Identify which cell holds the provided text, then report its (x, y) central coordinate. 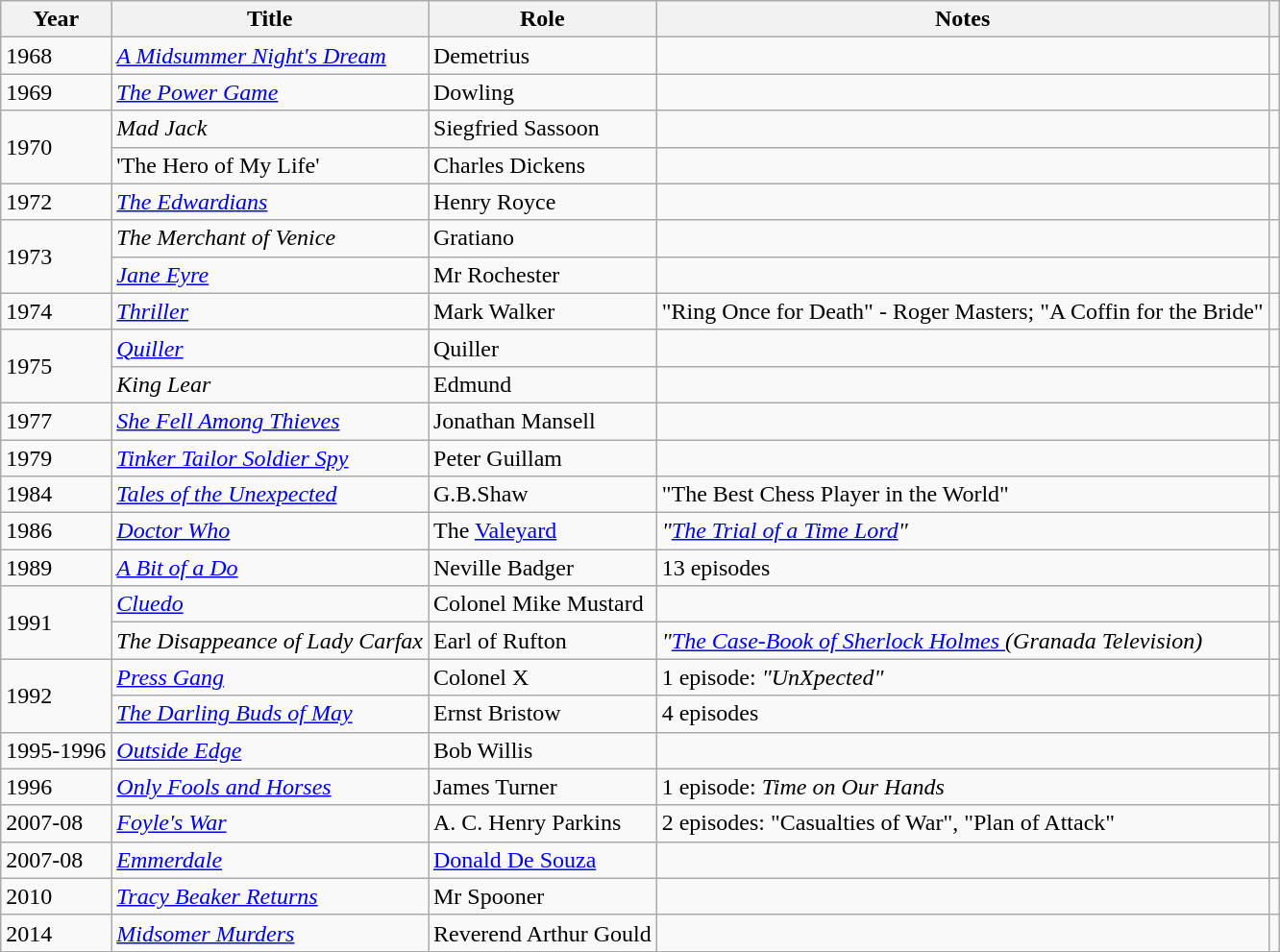
Reverend Arthur Gould (543, 933)
Demetrius (543, 56)
1968 (56, 56)
The Disappeance of Lady Carfax (270, 641)
1970 (56, 147)
1996 (56, 787)
Tinker Tailor Soldier Spy (270, 458)
The Darling Buds of May (270, 714)
Title (270, 19)
A. C. Henry Parkins (543, 823)
"The Trial of a Time Lord" (963, 531)
Edmund (543, 384)
1977 (56, 421)
2010 (56, 896)
Jonathan Mansell (543, 421)
13 episodes (963, 568)
G.B.Shaw (543, 495)
Emmerdale (270, 860)
Cluedo (270, 604)
Charles Dickens (543, 165)
Doctor Who (270, 531)
King Lear (270, 384)
Peter Guillam (543, 458)
1 episode: Time on Our Hands (963, 787)
Siegfried Sassoon (543, 129)
Outside Edge (270, 750)
Dowling (543, 92)
"The Case-Book of Sherlock Holmes (Granada Television) (963, 641)
Bob Willis (543, 750)
Colonel Mike Mustard (543, 604)
A Midsummer Night's Dream (270, 56)
Mr Rochester (543, 275)
Mr Spooner (543, 896)
She Fell Among Thieves (270, 421)
1984 (56, 495)
James Turner (543, 787)
The Edwardians (270, 202)
Donald De Souza (543, 860)
Gratiano (543, 238)
Tales of the Unexpected (270, 495)
1972 (56, 202)
'The Hero of My Life' (270, 165)
Jane Eyre (270, 275)
2014 (56, 933)
Midsomer Murders (270, 933)
Mark Walker (543, 311)
The Power Game (270, 92)
Colonel X (543, 677)
Earl of Rufton (543, 641)
1989 (56, 568)
1995-1996 (56, 750)
1974 (56, 311)
Thriller (270, 311)
1 episode: "UnXpected" (963, 677)
Year (56, 19)
1975 (56, 366)
1979 (56, 458)
1992 (56, 696)
The Valeyard (543, 531)
Role (543, 19)
1969 (56, 92)
Only Fools and Horses (270, 787)
Notes (963, 19)
Ernst Bristow (543, 714)
Tracy Beaker Returns (270, 896)
Neville Badger (543, 568)
Foyle's War (270, 823)
The Merchant of Venice (270, 238)
1973 (56, 256)
Henry Royce (543, 202)
2 episodes: "Casualties of War", "Plan of Attack" (963, 823)
"The Best Chess Player in the World" (963, 495)
"Ring Once for Death" - Roger Masters; "A Coffin for the Bride" (963, 311)
A Bit of a Do (270, 568)
Mad Jack (270, 129)
1986 (56, 531)
4 episodes (963, 714)
Press Gang (270, 677)
1991 (56, 622)
